Locate the cell with the specified text and output its [x, y] center coordinate. 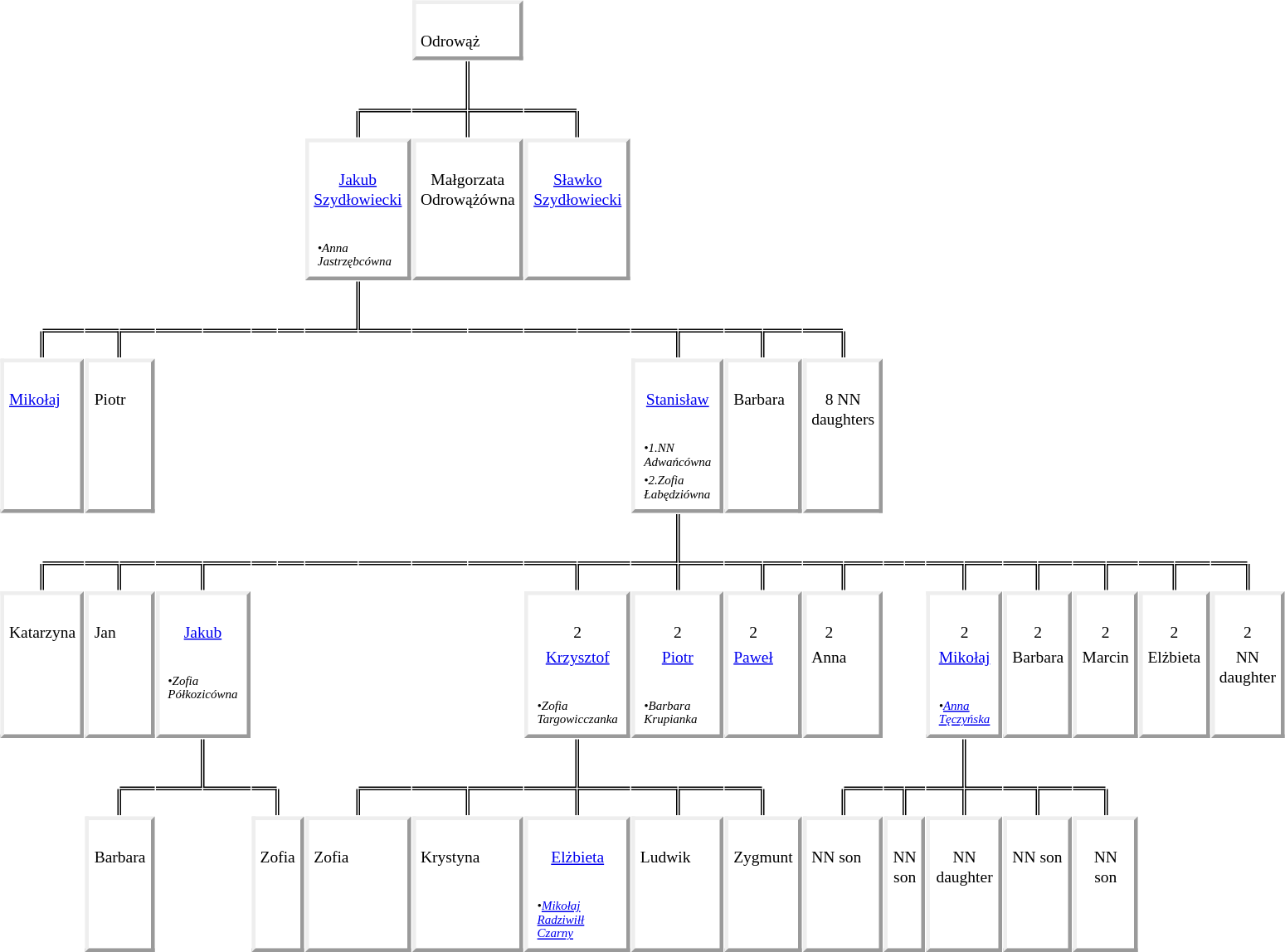
2 Anna [843, 665]
Elżbieta •Mikołaj Radziwiłł Czarny [577, 884]
2 Marcin [1105, 665]
2 Barbara [1039, 665]
Stanisław [677, 400]
Paweł [753, 657]
2 Elżbieta [1175, 665]
Marcin [1105, 657]
•1.NN Adwańcówna [678, 454]
Jakub [202, 632]
Stanisław •1.NN Adwańcówna •2.Zofia Łabędziówna [677, 435]
•1.NN Adwańcówna •2.Zofia Łabędziówna [677, 459]
Jakub •Zofia Półkozicówna [202, 665]
2 Piotr •Barbara Krupianka [677, 665]
•2.Zofia Łabędziówna [678, 487]
Jakub Szydłowiecki [358, 189]
2 Mikołaj •Anna Tęczyńska [965, 665]
2 Paweł [763, 665]
Krzysztof [577, 657]
Anna [830, 657]
Jakub Szydłowiecki •Anna Jastrzębcówna [358, 209]
2 NN daughter [1248, 665]
2 Krzysztof •Zofia Targowicczanka [577, 665]
